Return the (X, Y) coordinate for the center point of the cell that contains the specified text.  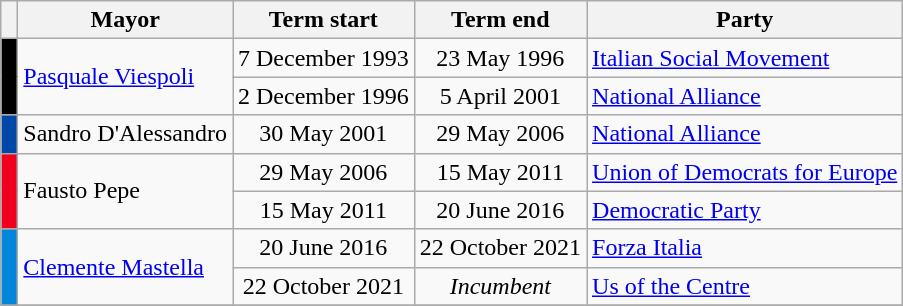
Us of the Centre (745, 286)
Italian Social Movement (745, 58)
30 May 2001 (323, 134)
Union of Democrats for Europe (745, 172)
Sandro D'Alessandro (126, 134)
Incumbent (500, 286)
Party (745, 20)
Fausto Pepe (126, 191)
Pasquale Viespoli (126, 77)
Term start (323, 20)
23 May 1996 (500, 58)
Democratic Party (745, 210)
Mayor (126, 20)
2 December 1996 (323, 96)
Clemente Mastella (126, 267)
7 December 1993 (323, 58)
Term end (500, 20)
Forza Italia (745, 248)
5 April 2001 (500, 96)
